Output the (X, Y) coordinate of the center of the cell containing the given text.  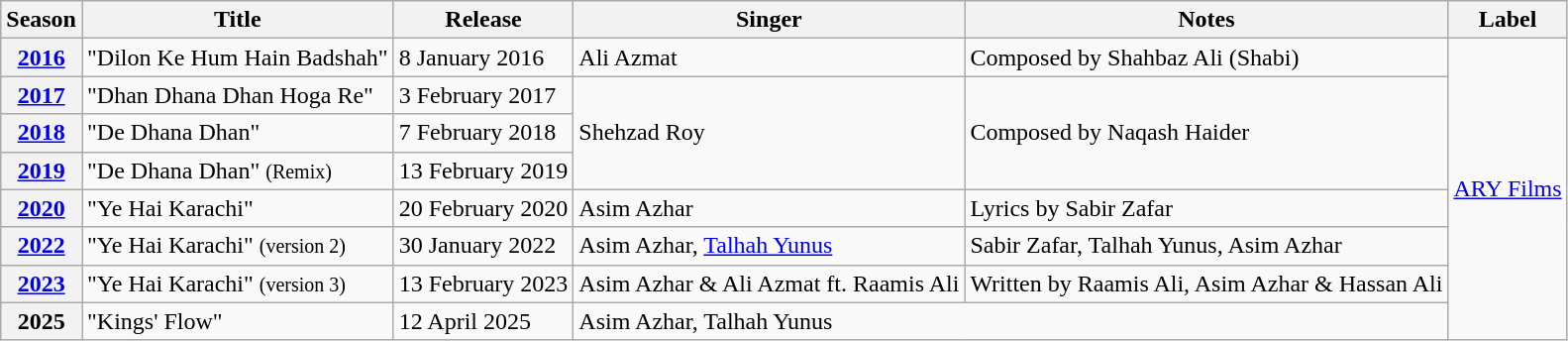
20 February 2020 (483, 208)
12 April 2025 (483, 321)
"Ye Hai Karachi" (238, 208)
2022 (42, 246)
Label (1508, 20)
2016 (42, 57)
Season (42, 20)
2018 (42, 133)
Lyrics by Sabir Zafar (1206, 208)
"Ye Hai Karachi" (version 3) (238, 284)
13 February 2023 (483, 284)
"Dhan Dhana Dhan Hoga Re" (238, 95)
"De Dhana Dhan" (238, 133)
2017 (42, 95)
Title (238, 20)
Singer (769, 20)
Asim Azhar (769, 208)
2025 (42, 321)
"Ye Hai Karachi" (version 2) (238, 246)
Sabir Zafar, Talhah Yunus, Asim Azhar (1206, 246)
3 February 2017 (483, 95)
Written by Raamis Ali, Asim Azhar & Hassan Ali (1206, 284)
30 January 2022 (483, 246)
"Dilon Ke Hum Hain Badshah" (238, 57)
7 February 2018 (483, 133)
"Kings' Flow" (238, 321)
2020 (42, 208)
Notes (1206, 20)
ARY Films (1508, 189)
8 January 2016 (483, 57)
Composed by Shahbaz Ali (Shabi) (1206, 57)
"De Dhana Dhan" (Remix) (238, 170)
13 February 2019 (483, 170)
2019 (42, 170)
Ali Azmat (769, 57)
Shehzad Roy (769, 133)
Composed by Naqash Haider (1206, 133)
Release (483, 20)
Asim Azhar & Ali Azmat ft. Raamis Ali (769, 284)
2023 (42, 284)
